Search for the cell housing the specified text and yield its (X, Y) center coordinate. 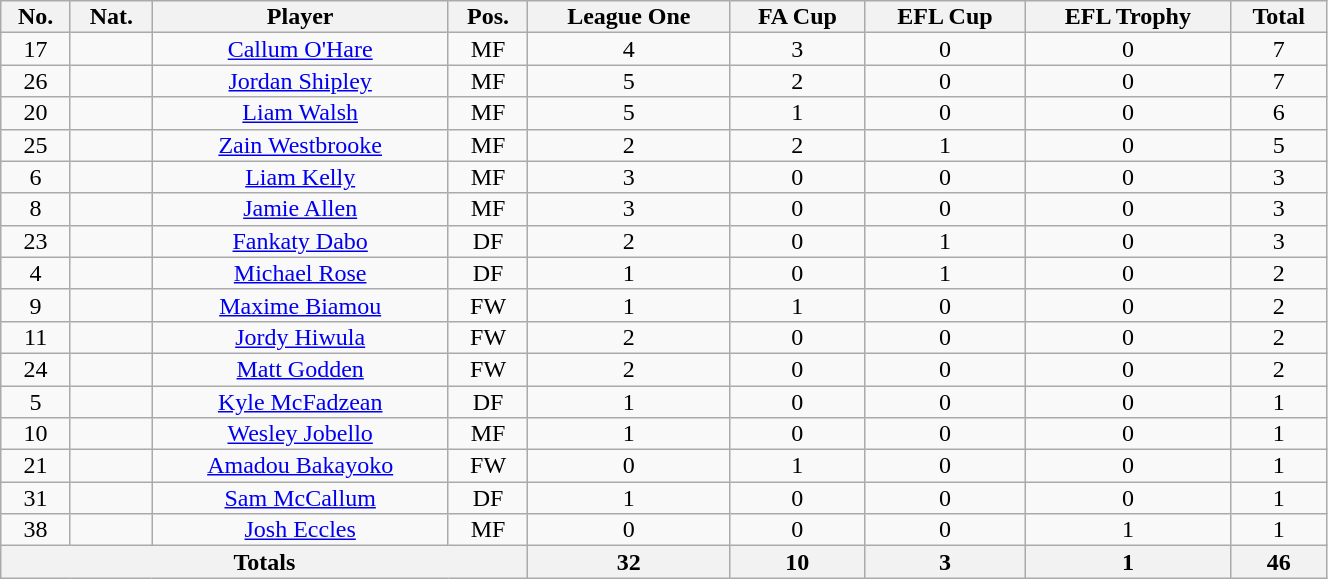
Fankaty Dabo (300, 241)
20 (36, 113)
Michael Rose (300, 273)
46 (1279, 562)
Totals (264, 562)
Total (1279, 17)
EFL Trophy (1128, 17)
No. (36, 17)
Zain Westbrooke (300, 145)
Amadou Bakayoko (300, 466)
17 (36, 49)
26 (36, 81)
Nat. (111, 17)
Pos. (488, 17)
Jordy Hiwula (300, 337)
23 (36, 241)
Jordan Shipley (300, 81)
Player (300, 17)
Josh Eccles (300, 530)
25 (36, 145)
11 (36, 337)
9 (36, 305)
Callum O'Hare (300, 49)
Matt Godden (300, 369)
Sam McCallum (300, 498)
21 (36, 466)
Jamie Allen (300, 209)
Liam Walsh (300, 113)
Maxime Biamou (300, 305)
8 (36, 209)
38 (36, 530)
31 (36, 498)
Liam Kelly (300, 177)
Kyle McFadzean (300, 402)
24 (36, 369)
32 (629, 562)
League One (629, 17)
Wesley Jobello (300, 434)
FA Cup (798, 17)
EFL Cup (945, 17)
